Provide the [x, y] coordinate of the cell's center where the given text is located.  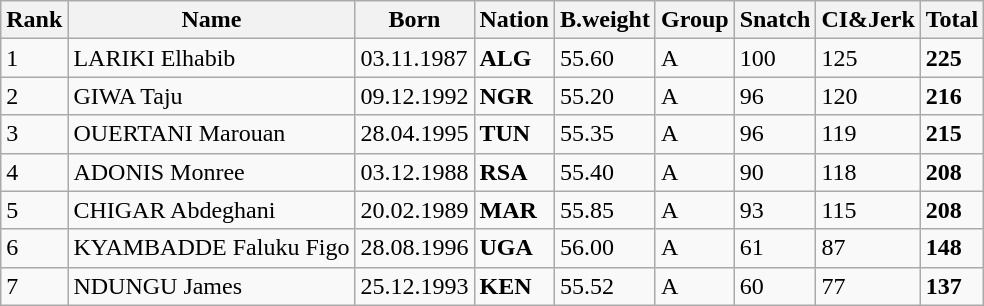
NGR [514, 96]
215 [952, 134]
5 [34, 210]
LARIKI Elhabib [212, 58]
216 [952, 96]
UGA [514, 248]
87 [868, 248]
RSA [514, 172]
56.00 [604, 248]
CHIGAR Abdeghani [212, 210]
Group [694, 20]
09.12.1992 [414, 96]
55.40 [604, 172]
119 [868, 134]
115 [868, 210]
7 [34, 286]
6 [34, 248]
137 [952, 286]
Snatch [775, 20]
OUERTANI Marouan [212, 134]
NDUNGU James [212, 286]
20.02.1989 [414, 210]
KYAMBADDE Faluku Figo [212, 248]
2 [34, 96]
03.11.1987 [414, 58]
Total [952, 20]
4 [34, 172]
ALG [514, 58]
Rank [34, 20]
28.08.1996 [414, 248]
B.weight [604, 20]
100 [775, 58]
55.52 [604, 286]
MAR [514, 210]
KEN [514, 286]
55.35 [604, 134]
ADONIS Monree [212, 172]
3 [34, 134]
28.04.1995 [414, 134]
1 [34, 58]
Nation [514, 20]
CI&Jerk [868, 20]
125 [868, 58]
93 [775, 210]
120 [868, 96]
60 [775, 286]
148 [952, 248]
225 [952, 58]
55.85 [604, 210]
GIWA Taju [212, 96]
90 [775, 172]
77 [868, 286]
55.20 [604, 96]
Born [414, 20]
118 [868, 172]
TUN [514, 134]
Name [212, 20]
55.60 [604, 58]
03.12.1988 [414, 172]
25.12.1993 [414, 286]
61 [775, 248]
